Search for the cell housing the specified text and yield its [X, Y] center coordinate. 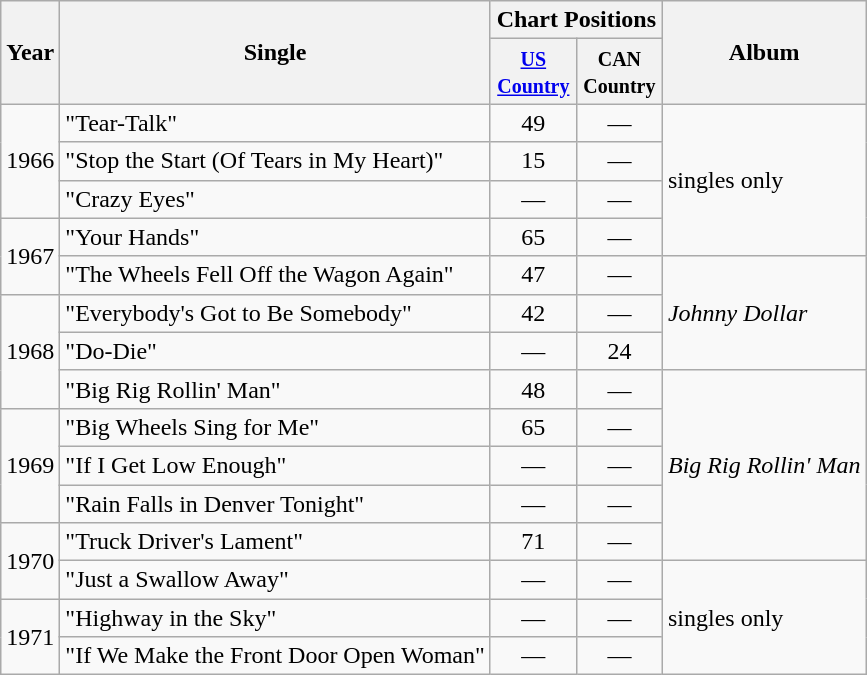
Album [764, 52]
1971 [30, 637]
"If We Make the Front Door Open Woman" [275, 656]
US Country [533, 72]
"Highway in the Sky" [275, 618]
"The Wheels Fell Off the Wagon Again" [275, 275]
"If I Get Low Enough" [275, 465]
Year [30, 52]
"Big Rig Rollin' Man" [275, 389]
15 [533, 161]
"Truck Driver's Lament" [275, 542]
"Tear-Talk" [275, 123]
"Stop the Start (Of Tears in My Heart)" [275, 161]
1970 [30, 561]
"Big Wheels Sing for Me" [275, 427]
49 [533, 123]
"Just a Swallow Away" [275, 580]
24 [619, 351]
Big Rig Rollin' Man [764, 465]
"Do-Die" [275, 351]
"Rain Falls in Denver Tonight" [275, 503]
CAN Country [619, 72]
"Everybody's Got to Be Somebody" [275, 313]
"Crazy Eyes" [275, 199]
Chart Positions [576, 20]
1969 [30, 465]
48 [533, 389]
71 [533, 542]
1966 [30, 161]
Single [275, 52]
42 [533, 313]
"Your Hands" [275, 237]
47 [533, 275]
Johnny Dollar [764, 313]
1968 [30, 351]
1967 [30, 256]
